For the text-containing cell, return its midpoint in (X, Y) coordinate format. 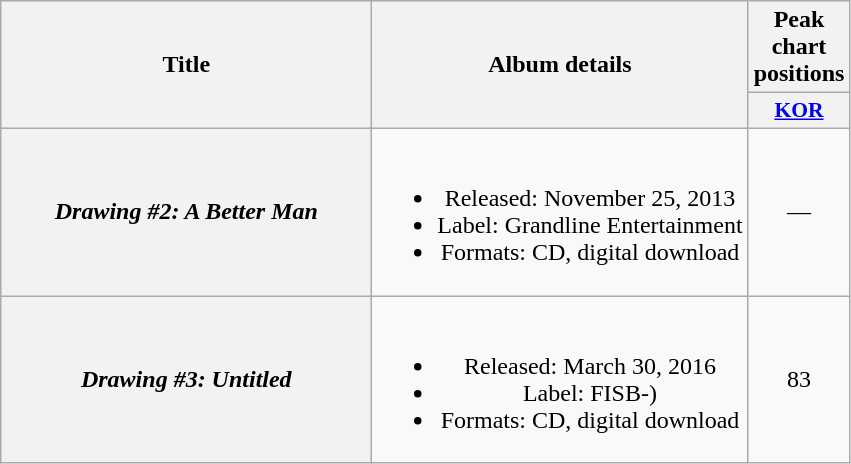
Peak chart positions (799, 47)
KOR (799, 111)
Album details (560, 65)
Drawing #2: A Better Man (186, 212)
Released: November 25, 2013Label: Grandline EntertainmentFormats: CD, digital download (560, 212)
83 (799, 380)
Released: March 30, 2016Label: FISB-)Formats: CD, digital download (560, 380)
Drawing #3: Untitled (186, 380)
— (799, 212)
Title (186, 65)
